Pinpoint the cell where the given text exists, returning its [x, y] midpoint coordinate. 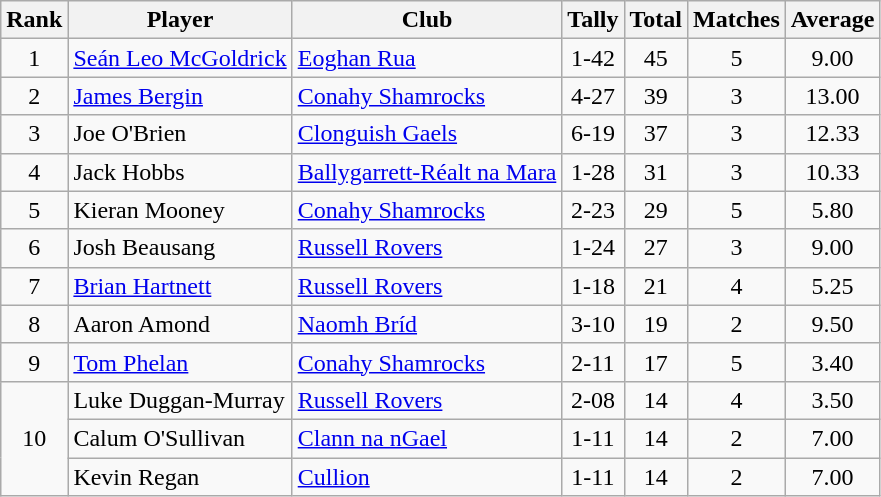
Joe O'Brien [180, 134]
Tally [593, 20]
3.50 [832, 400]
Matches [737, 20]
1-24 [593, 248]
10 [34, 438]
19 [656, 324]
5.80 [832, 210]
31 [656, 172]
Naomh Bríd [427, 324]
Total [656, 20]
27 [656, 248]
2-23 [593, 210]
2-11 [593, 362]
Luke Duggan-Murray [180, 400]
Brian Hartnett [180, 286]
4-27 [593, 96]
10.33 [832, 172]
Jack Hobbs [180, 172]
13.00 [832, 96]
Eoghan Rua [427, 58]
Calum O'Sullivan [180, 438]
Aaron Amond [180, 324]
37 [656, 134]
Kieran Mooney [180, 210]
6 [34, 248]
9.50 [832, 324]
8 [34, 324]
17 [656, 362]
1-28 [593, 172]
Player [180, 20]
45 [656, 58]
Clann na nGael [427, 438]
James Bergin [180, 96]
9 [34, 362]
7 [34, 286]
Clonguish Gaels [427, 134]
3.40 [832, 362]
Club [427, 20]
Kevin Regan [180, 477]
1-42 [593, 58]
21 [656, 286]
39 [656, 96]
6-19 [593, 134]
Tom Phelan [180, 362]
Josh Beausang [180, 248]
1 [34, 58]
Rank [34, 20]
1-18 [593, 286]
2-08 [593, 400]
3-10 [593, 324]
12.33 [832, 134]
29 [656, 210]
Ballygarrett-Réalt na Mara [427, 172]
Seán Leo McGoldrick [180, 58]
5.25 [832, 286]
Average [832, 20]
Cullion [427, 477]
